Extract the [X, Y] coordinate from the center of the cell holding the provided text.  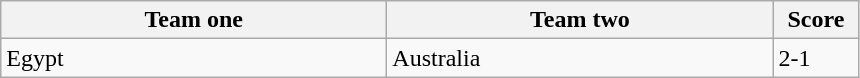
Score [816, 20]
Team two [580, 20]
Australia [580, 58]
Egypt [194, 58]
Team one [194, 20]
2-1 [816, 58]
